Locate the cell with the specified text and output its (X, Y) center coordinate. 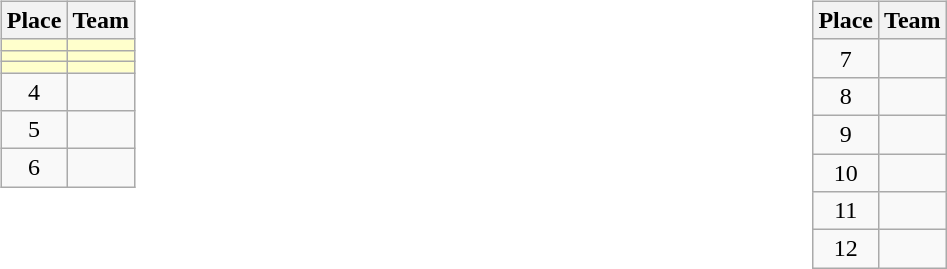
11 (846, 211)
6 (34, 168)
4 (34, 91)
10 (846, 173)
12 (846, 249)
8 (846, 96)
9 (846, 134)
5 (34, 130)
7 (846, 58)
